Determine the (x, y) coordinate at the center of the cell enclosing the given text.  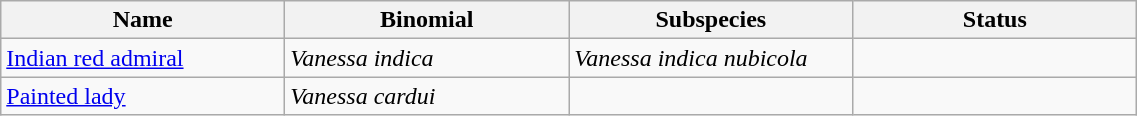
Binomial (427, 20)
Painted lady (143, 96)
Subspecies (711, 20)
Indian red admiral (143, 58)
Status (995, 20)
Vanessa indica nubicola (711, 58)
Vanessa cardui (427, 96)
Vanessa indica (427, 58)
Name (143, 20)
